Detect which cell encompasses the target text, then output its [x, y] center coordinate. 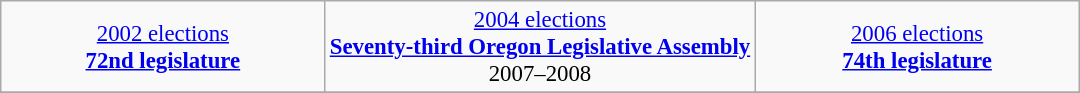
2006 elections74th legislature [916, 47]
2002 elections72nd legislature [162, 47]
2004 electionsSeventy-third Oregon Legislative Assembly2007–2008 [540, 47]
